Extract the (x, y) coordinate from the center of the cell holding the provided text.  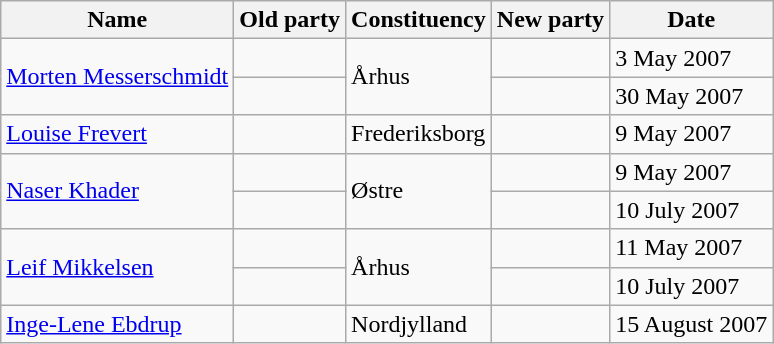
Naser Khader (118, 191)
Old party (290, 20)
Frederiksborg (419, 134)
30 May 2007 (692, 96)
Morten Messerschmidt (118, 77)
3 May 2007 (692, 58)
11 May 2007 (692, 248)
Name (118, 20)
Inge-Lene Ebdrup (118, 324)
Louise Frevert (118, 134)
New party (550, 20)
Nordjylland (419, 324)
15 August 2007 (692, 324)
Leif Mikkelsen (118, 267)
Date (692, 20)
Østre (419, 191)
Constituency (419, 20)
